Locate the cell with the specified text and output its [X, Y] center coordinate. 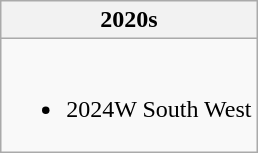
2020s [129, 20]
2024W South West [129, 96]
